Provide the [x, y] coordinate of the cell's center where the given text is located.  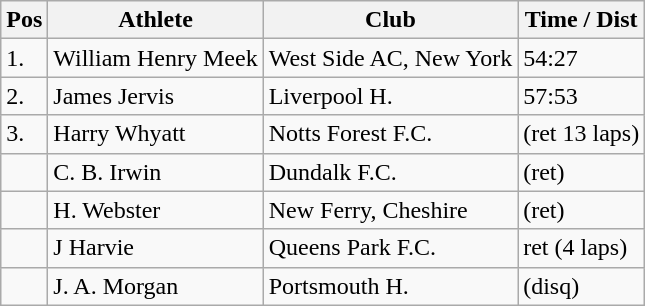
Club [390, 20]
ret (4 laps) [582, 248]
2. [24, 96]
James Jervis [156, 96]
Queens Park F.C. [390, 248]
West Side AC, New York [390, 58]
Dundalk F.C. [390, 172]
Pos [24, 20]
(ret 13 laps) [582, 134]
54:27 [582, 58]
Portsmouth H. [390, 286]
J. A. Morgan [156, 286]
(disq) [582, 286]
New Ferry, Cheshire [390, 210]
C. B. Irwin [156, 172]
Harry Whyatt [156, 134]
3. [24, 134]
1. [24, 58]
57:53 [582, 96]
Athlete [156, 20]
J Harvie [156, 248]
H. Webster [156, 210]
Time / Dist [582, 20]
Liverpool H. [390, 96]
William Henry Meek [156, 58]
Notts Forest F.C. [390, 134]
